For the text-containing cell, return its midpoint in (X, Y) coordinate format. 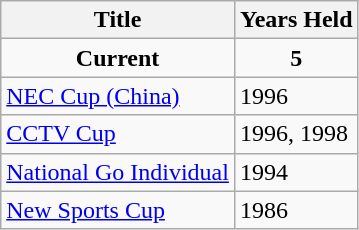
1986 (296, 210)
5 (296, 58)
Years Held (296, 20)
NEC Cup (China) (118, 96)
1994 (296, 172)
Current (118, 58)
New Sports Cup (118, 210)
Title (118, 20)
1996 (296, 96)
National Go Individual (118, 172)
1996, 1998 (296, 134)
CCTV Cup (118, 134)
